For the text-containing cell, return its midpoint in [x, y] coordinate format. 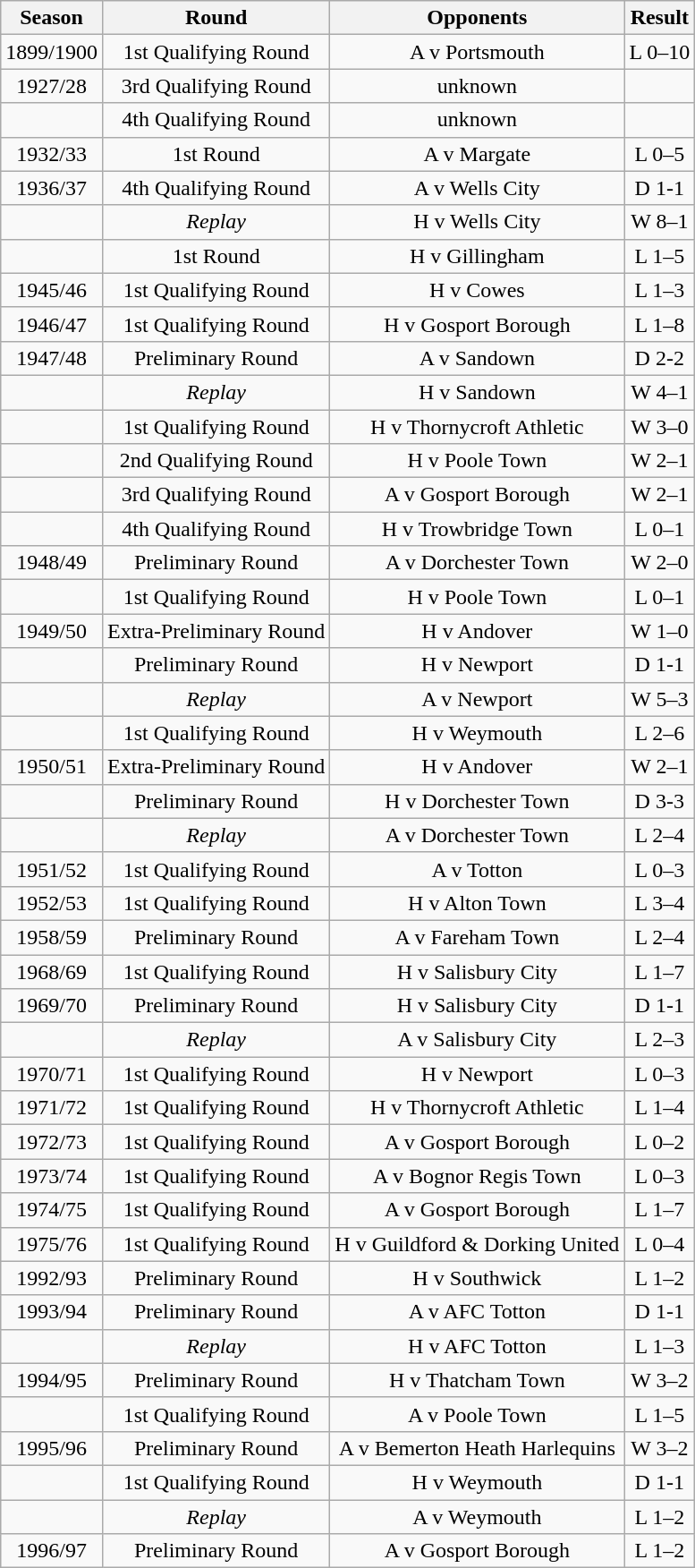
H v Dorchester Town [478, 801]
H v Cowes [478, 290]
L 1–8 [660, 324]
A v Portsmouth [478, 52]
A v Weymouth [478, 1517]
A v Bognor Regis Town [478, 1176]
A v Sandown [478, 358]
A v Fareham Town [478, 937]
D 3-3 [660, 801]
W 4–1 [660, 392]
1993/94 [52, 1312]
1970/71 [52, 1074]
1958/59 [52, 937]
Result [660, 18]
1949/50 [52, 631]
L 0–10 [660, 52]
Season [52, 18]
1948/49 [52, 563]
Opponents [478, 18]
1975/76 [52, 1244]
A v Newport [478, 699]
2nd Qualifying Round [216, 461]
L 0–5 [660, 154]
W 3–0 [660, 427]
1995/96 [52, 1448]
L 3–4 [660, 903]
1992/93 [52, 1278]
A v Wells City [478, 188]
1972/73 [52, 1142]
H v AFC Totton [478, 1346]
1973/74 [52, 1176]
W 2–0 [660, 563]
1971/72 [52, 1108]
1969/70 [52, 1006]
A v Salisbury City [478, 1040]
A v Totton [478, 869]
A v Bemerton Heath Harlequins [478, 1448]
1974/75 [52, 1210]
1952/53 [52, 903]
L 1–4 [660, 1108]
H v Southwick [478, 1278]
H v Gosport Borough [478, 324]
H v Trowbridge Town [478, 529]
W 5–3 [660, 699]
1945/46 [52, 290]
1950/51 [52, 767]
D 2-2 [660, 358]
A v AFC Totton [478, 1312]
L 2–3 [660, 1040]
1994/95 [52, 1380]
H v Alton Town [478, 903]
Round [216, 18]
L 2–6 [660, 733]
1927/28 [52, 86]
1951/52 [52, 869]
1947/48 [52, 358]
W 8–1 [660, 222]
H v Wells City [478, 222]
H v Guildford & Dorking United [478, 1244]
1936/37 [52, 188]
1946/47 [52, 324]
1899/1900 [52, 52]
L 0–4 [660, 1244]
H v Gillingham [478, 256]
1968/69 [52, 971]
1932/33 [52, 154]
L 0–2 [660, 1142]
H v Sandown [478, 392]
A v Poole Town [478, 1414]
H v Thatcham Town [478, 1380]
1996/97 [52, 1551]
A v Margate [478, 154]
W 1–0 [660, 631]
